Capture the cell that displays the provided text and extract its [X, Y] central coordinate. 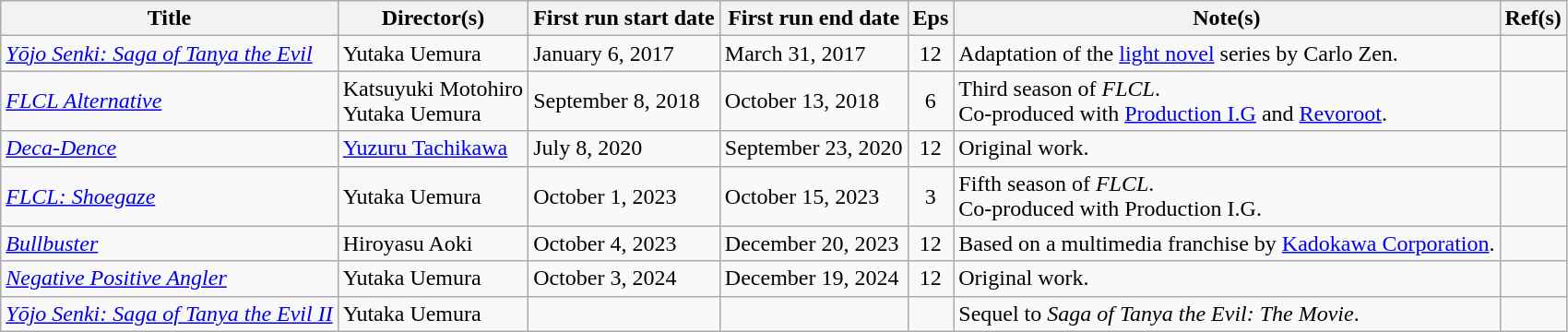
Title [170, 18]
Eps [931, 18]
Hiroyasu Aoki [433, 243]
Note(s) [1227, 18]
6 [931, 101]
Negative Positive Angler [170, 279]
October 1, 2023 [624, 196]
December 20, 2023 [814, 243]
FLCL Alternative [170, 101]
FLCL: Shoegaze [170, 196]
Based on a multimedia franchise by Kadokawa Corporation. [1227, 243]
July 8, 2020 [624, 148]
First run start date [624, 18]
Adaptation of the light novel series by Carlo Zen. [1227, 53]
Yōjo Senki: Saga of Tanya the Evil II [170, 314]
Yōjo Senki: Saga of Tanya the Evil [170, 53]
3 [931, 196]
Katsuyuki MotohiroYutaka Uemura [433, 101]
October 13, 2018 [814, 101]
December 19, 2024 [814, 279]
Yuzuru Tachikawa [433, 148]
First run end date [814, 18]
September 8, 2018 [624, 101]
Deca-Dence [170, 148]
October 3, 2024 [624, 279]
Third season of FLCL.Co-produced with Production I.G and Revoroot. [1227, 101]
Fifth season of FLCL.Co-produced with Production I.G. [1227, 196]
March 31, 2017 [814, 53]
September 23, 2020 [814, 148]
Ref(s) [1533, 18]
October 15, 2023 [814, 196]
Director(s) [433, 18]
January 6, 2017 [624, 53]
Sequel to Saga of Tanya the Evil: The Movie. [1227, 314]
October 4, 2023 [624, 243]
Bullbuster [170, 243]
